Find where the given text appears and provide that cell's center as (x, y) coordinate. 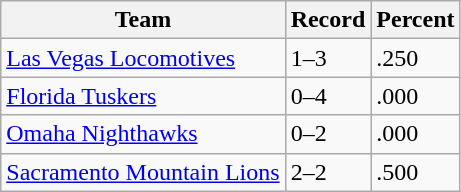
2–2 (328, 172)
1–3 (328, 58)
.500 (416, 172)
0–4 (328, 96)
Omaha Nighthawks (143, 134)
Record (328, 20)
Sacramento Mountain Lions (143, 172)
.250 (416, 58)
Percent (416, 20)
Las Vegas Locomotives (143, 58)
Team (143, 20)
Florida Tuskers (143, 96)
0–2 (328, 134)
